Pinpoint the cell where the given text exists, returning its [x, y] midpoint coordinate. 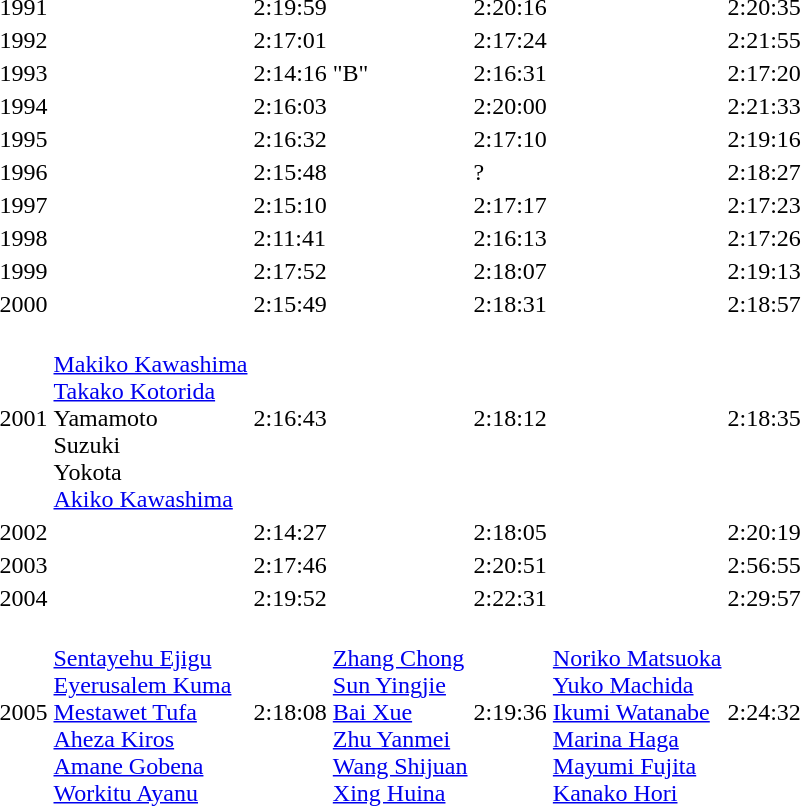
2:16:31 [510, 73]
2:15:10 [290, 205]
2:18:05 [510, 532]
2:18:07 [510, 271]
2:17:24 [510, 40]
2:17:46 [290, 565]
2:15:49 [290, 304]
2:18:12 [510, 418]
2:15:48 [290, 172]
2:16:32 [290, 139]
2:19:52 [290, 598]
2:16:03 [290, 106]
2:17:10 [510, 139]
Makiko KawashimaTakako KotoridaYamamotoSuzukiYokotaAkiko Kawashima [150, 418]
2:11:41 [290, 238]
2:20:51 [510, 565]
2:17:17 [510, 205]
2:20:00 [510, 106]
"B" [400, 73]
2:17:01 [290, 40]
2:16:13 [510, 238]
2:16:43 [290, 418]
? [510, 172]
2:14:16 [290, 73]
2:18:31 [510, 304]
2:17:52 [290, 271]
2:22:31 [510, 598]
2:14:27 [290, 532]
